Locate the cell with the specified text and output its [X, Y] center coordinate. 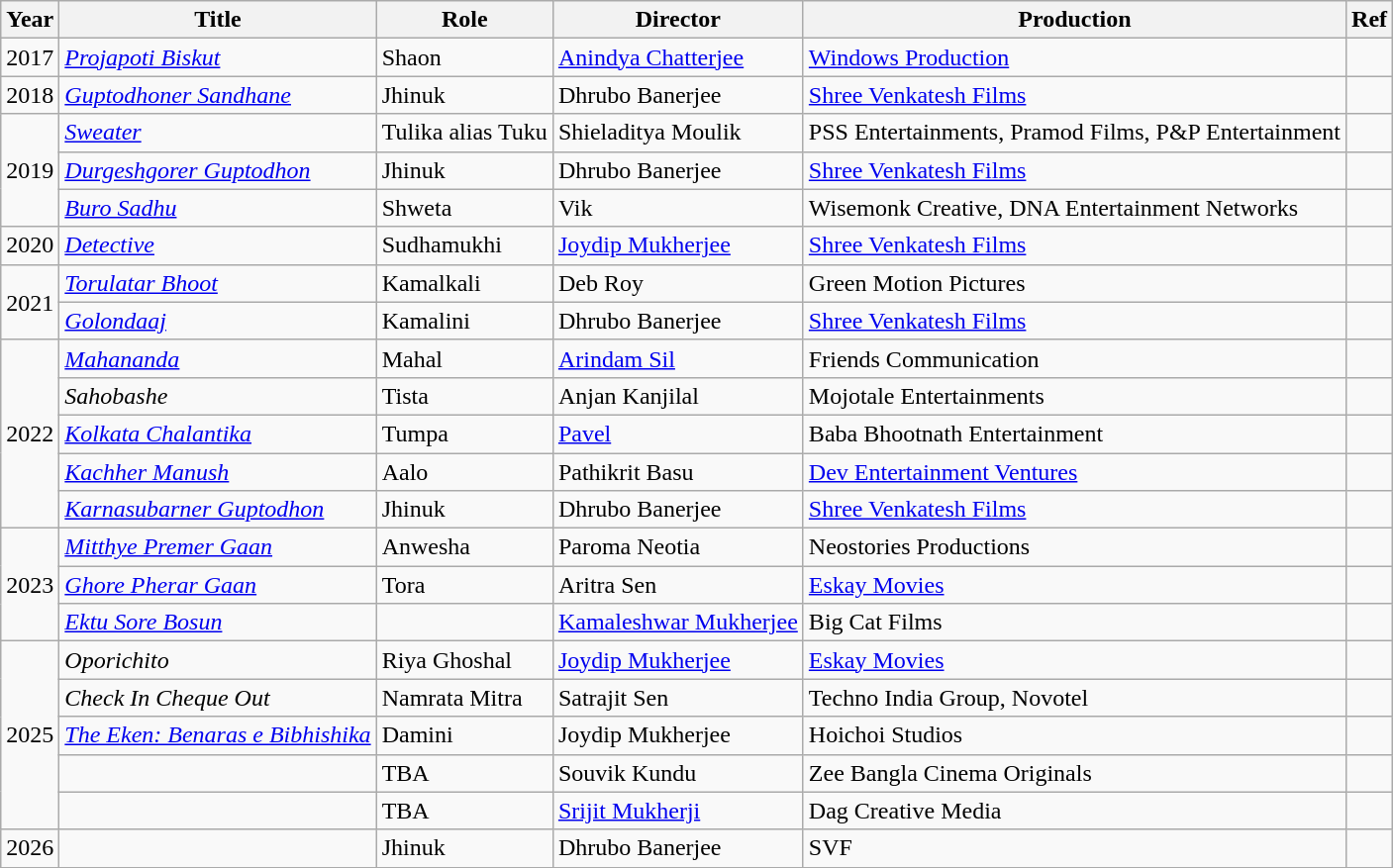
Tumpa [464, 434]
Paroma Neotia [677, 547]
Anwesha [464, 547]
Shweta [464, 208]
Aalo [464, 472]
Baba Bhootnath Entertainment [1074, 434]
Riya Ghoshal [464, 660]
Anindya Chatterjee [677, 57]
2017 [30, 57]
Detective [218, 245]
Oporichito [218, 660]
Green Motion Pictures [1074, 283]
Director [677, 20]
Production [1074, 20]
Kachher Manush [218, 472]
2020 [30, 245]
Mahal [464, 358]
Dev Entertainment Ventures [1074, 472]
Damini [464, 735]
Zee Bangla Cinema Originals [1074, 773]
Deb Roy [677, 283]
Kamalkali [464, 283]
2022 [30, 434]
Mojotale Entertainments [1074, 396]
Karnasubarner Guptodhon [218, 510]
Pathikrit Basu [677, 472]
Tulika alias Tuku [464, 133]
Mitthye Premer Gaan [218, 547]
Ghore Pherar Gaan [218, 585]
Tista [464, 396]
2018 [30, 95]
Sahobashe [218, 396]
Namrata Mitra [464, 698]
Projapoti Biskut [218, 57]
Torulatar Bhoot [218, 283]
Neostories Productions [1074, 547]
2023 [30, 585]
SVF [1074, 848]
Satrajit Sen [677, 698]
Buro Sadhu [218, 208]
Kamalini [464, 321]
Role [464, 20]
Hoichoi Studios [1074, 735]
Dag Creative Media [1074, 811]
Souvik Kundu [677, 773]
2019 [30, 170]
Vik [677, 208]
Check In Cheque Out [218, 698]
Windows Production [1074, 57]
The Eken: Benaras e Bibhishika [218, 735]
Year [30, 20]
Durgeshgorer Guptodhon [218, 170]
Kolkata Chalantika [218, 434]
Srijit Mukherji [677, 811]
Shieladitya Moulik [677, 133]
Pavel [677, 434]
Friends Communication [1074, 358]
Techno India Group, Novotel [1074, 698]
Kamaleshwar Mukherjee [677, 623]
Ref [1370, 20]
Mahananda [218, 358]
Arindam Sil [677, 358]
2026 [30, 848]
Golondaaj [218, 321]
Guptodhoner Sandhane [218, 95]
Wisemonk Creative, DNA Entertainment Networks [1074, 208]
Ektu Sore Bosun [218, 623]
2025 [30, 735]
Sweater [218, 133]
Aritra Sen [677, 585]
Shaon [464, 57]
PSS Entertainments, Pramod Films, P&P Entertainment [1074, 133]
Big Cat Films [1074, 623]
Sudhamukhi [464, 245]
Title [218, 20]
Anjan Kanjilal [677, 396]
2021 [30, 302]
Tora [464, 585]
